Determine the (x, y) coordinate at the center of the cell enclosing the given text.  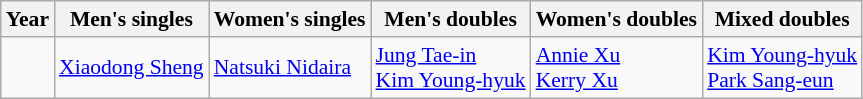
Natsuki Nidaira (290, 68)
Xiaodong Sheng (132, 68)
Kim Young-hyuk Park Sang-eun (782, 68)
Women's doubles (616, 19)
Annie Xu Kerry Xu (616, 68)
Men's doubles (451, 19)
Men's singles (132, 19)
Jung Tae-in Kim Young-hyuk (451, 68)
Mixed doubles (782, 19)
Women's singles (290, 19)
Year (28, 19)
